Detect which cell encompasses the target text, then output its [x, y] center coordinate. 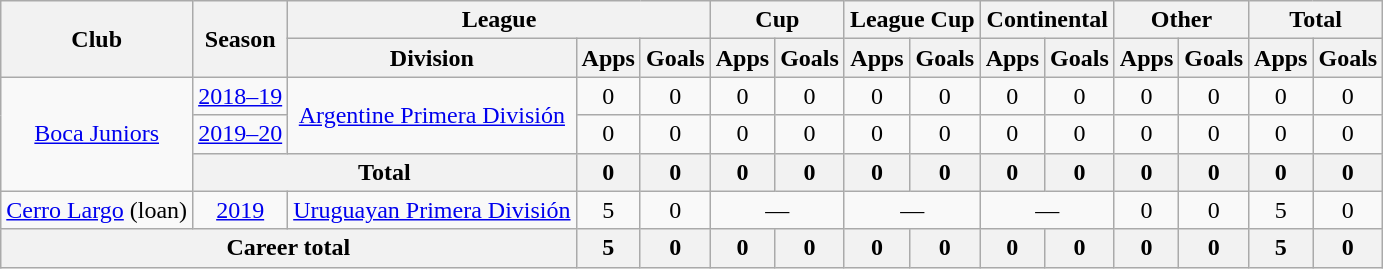
Boca Juniors [97, 134]
Season [240, 39]
Argentine Primera División [432, 115]
2019 [240, 210]
Club [97, 39]
2018–19 [240, 96]
Continental [1047, 20]
Cup [777, 20]
Cerro Largo (loan) [97, 210]
Other [1181, 20]
League [500, 20]
League Cup [912, 20]
2019–20 [240, 134]
Career total [288, 248]
Uruguayan Primera División [432, 210]
Division [432, 58]
